Pinpoint the cell where the given text exists, returning its [x, y] midpoint coordinate. 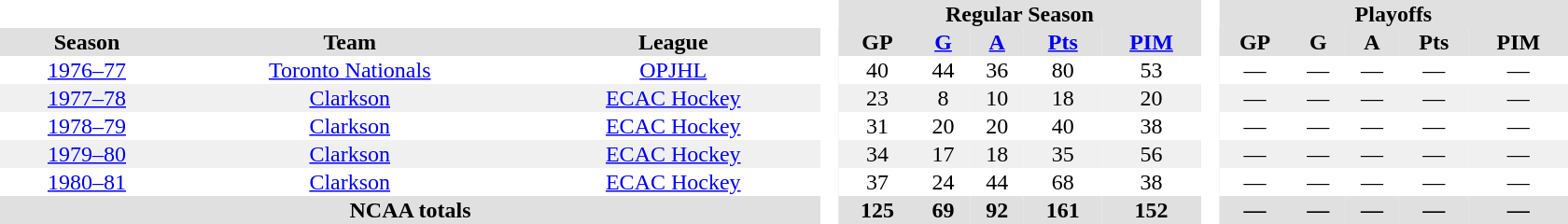
69 [944, 210]
Toronto Nationals [350, 70]
OPJHL [673, 70]
Team [350, 42]
Season [87, 42]
League [673, 42]
23 [877, 98]
34 [877, 154]
10 [997, 98]
161 [1062, 210]
37 [877, 182]
17 [944, 154]
24 [944, 182]
53 [1151, 70]
31 [877, 126]
152 [1151, 210]
Playoffs [1393, 14]
92 [997, 210]
8 [944, 98]
56 [1151, 154]
36 [997, 70]
Regular Season [1019, 14]
1977–78 [87, 98]
80 [1062, 70]
35 [1062, 154]
125 [877, 210]
1978–79 [87, 126]
1976–77 [87, 70]
NCAA totals [411, 210]
1979–80 [87, 154]
1980–81 [87, 182]
68 [1062, 182]
